Capture the cell that displays the provided text and extract its [x, y] central coordinate. 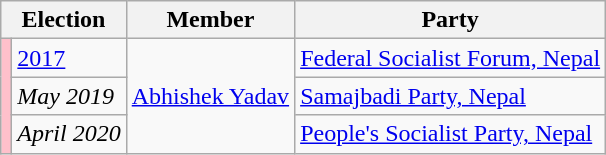
2017 [69, 58]
Samajbadi Party, Nepal [450, 96]
May 2019 [69, 96]
Member [210, 20]
Election [64, 20]
Federal Socialist Forum, Nepal [450, 58]
Party [450, 20]
April 2020 [69, 134]
People's Socialist Party, Nepal [450, 134]
Abhishek Yadav [210, 96]
